Identify which cell holds the provided text, then report its (x, y) central coordinate. 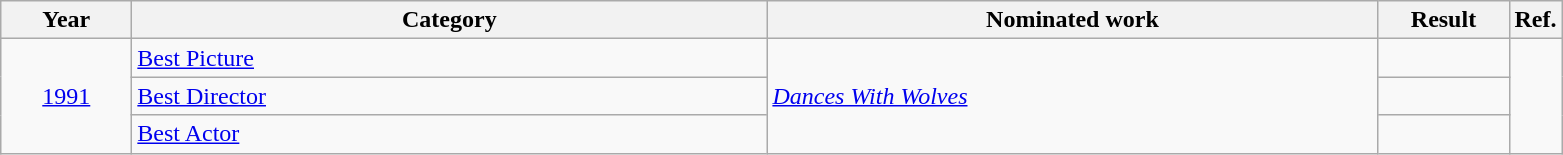
Result (1444, 20)
1991 (66, 96)
Ref. (1536, 20)
Dances With Wolves (1072, 96)
Nominated work (1072, 20)
Best Picture (450, 58)
Year (66, 20)
Best Actor (450, 134)
Best Director (450, 96)
Category (450, 20)
